Identify which cell holds the provided text, then report its [x, y] central coordinate. 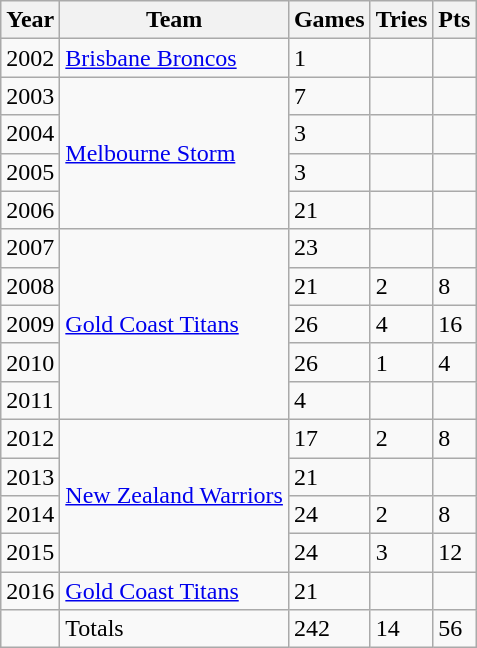
2014 [30, 515]
2005 [30, 172]
23 [329, 248]
2011 [30, 400]
2013 [30, 477]
New Zealand Warriors [174, 495]
2009 [30, 324]
12 [454, 553]
2002 [30, 58]
Melbourne Storm [174, 153]
7 [329, 96]
Team [174, 20]
Games [329, 20]
Pts [454, 20]
17 [329, 438]
Year [30, 20]
56 [454, 629]
2010 [30, 362]
242 [329, 629]
2007 [30, 248]
Tries [402, 20]
16 [454, 324]
2008 [30, 286]
2006 [30, 210]
Totals [174, 629]
14 [402, 629]
2003 [30, 96]
2012 [30, 438]
2004 [30, 134]
2015 [30, 553]
Brisbane Broncos [174, 58]
2016 [30, 591]
